Identify which cell holds the provided text, then report its [x, y] central coordinate. 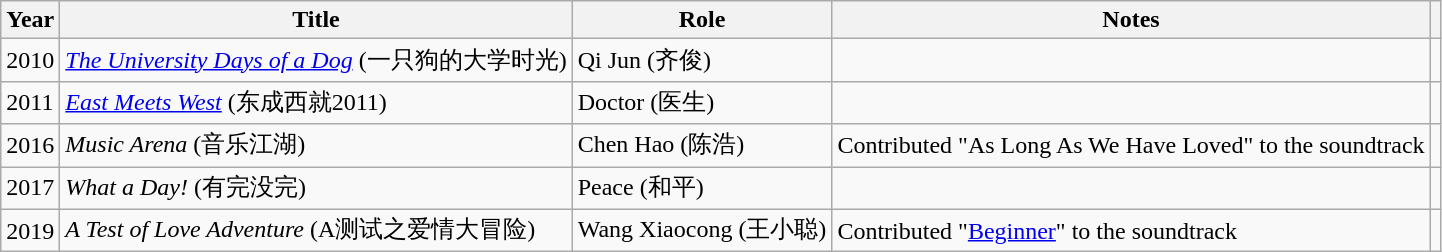
Chen Hao (陈浩) [702, 146]
Contributed "As Long As We Have Loved" to the soundtrack [1131, 146]
Qi Jun (齐俊) [702, 60]
East Meets West (东成西就2011) [316, 102]
Contributed "Beginner" to the soundtrack [1131, 230]
What a Day! (有完没完) [316, 188]
A Test of Love Adventure (A测试之爱情大冒险) [316, 230]
2017 [30, 188]
Music Arena (音乐江湖) [316, 146]
Wang Xiaocong (王小聪) [702, 230]
Peace (和平) [702, 188]
2016 [30, 146]
2019 [30, 230]
Role [702, 20]
Notes [1131, 20]
Doctor (医生) [702, 102]
Title [316, 20]
2011 [30, 102]
2010 [30, 60]
The University Days of a Dog (一只狗的大学时光) [316, 60]
Year [30, 20]
